Scan for the cell matching the given text and deliver its [x, y] coordinate at center. 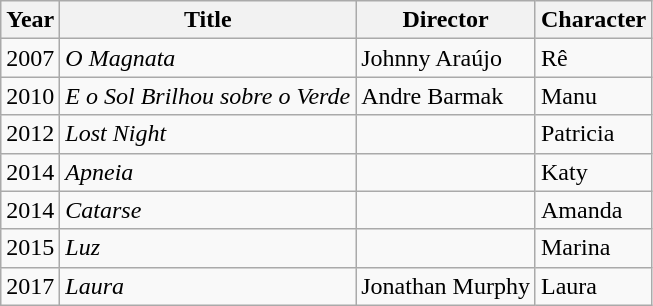
Catarse [208, 210]
Marina [593, 248]
Rê [593, 58]
Jonathan Murphy [446, 286]
Title [208, 20]
Patricia [593, 134]
2007 [30, 58]
Director [446, 20]
Andre Barmak [446, 96]
2015 [30, 248]
Manu [593, 96]
Johnny Araújo [446, 58]
Katy [593, 172]
Year [30, 20]
E o Sol Brilhou sobre o Verde [208, 96]
Amanda [593, 210]
Lost Night [208, 134]
2012 [30, 134]
2010 [30, 96]
2017 [30, 286]
O Magnata [208, 58]
Luz [208, 248]
Character [593, 20]
Apneia [208, 172]
